Identify which cell holds the provided text, then report its (x, y) central coordinate. 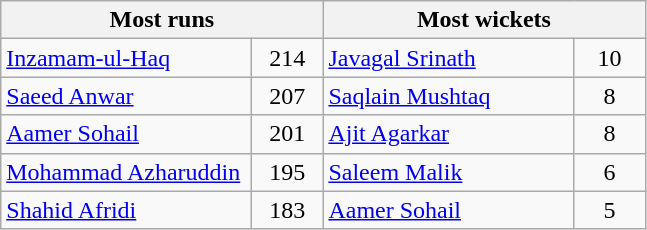
6 (610, 172)
Inzamam-ul-Haq (126, 58)
195 (288, 172)
214 (288, 58)
Shahid Afridi (126, 210)
Saleem Malik (448, 172)
Mohammad Azharuddin (126, 172)
5 (610, 210)
10 (610, 58)
Ajit Agarkar (448, 134)
201 (288, 134)
Most wickets (484, 20)
207 (288, 96)
Most runs (162, 20)
183 (288, 210)
Saqlain Mushtaq (448, 96)
Javagal Srinath (448, 58)
Saeed Anwar (126, 96)
